From the cell containing the given text, extract its center point as (X, Y) coordinate. 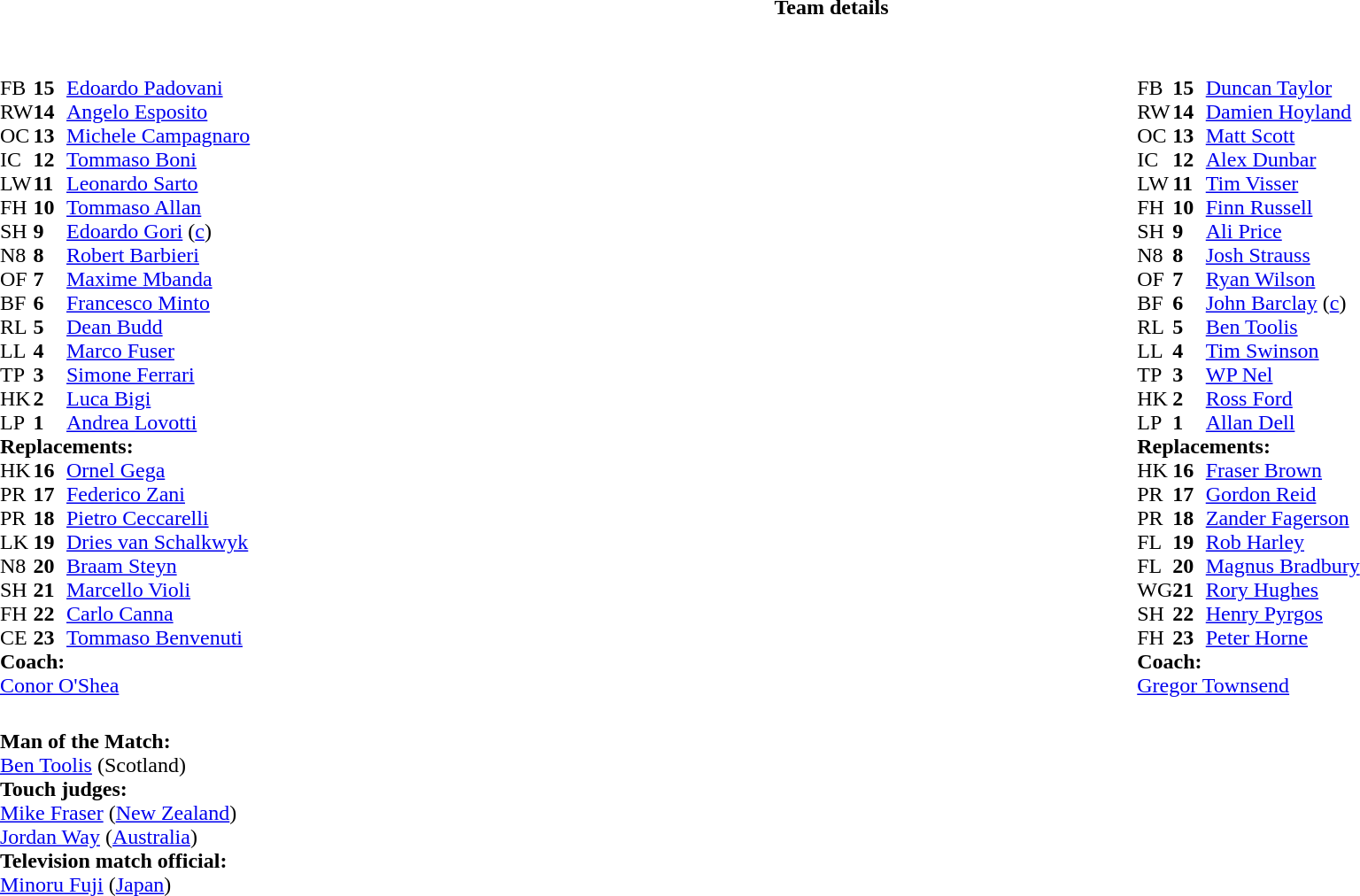
Tommaso Allan (158, 207)
Dean Budd (158, 328)
John Barclay (c) (1283, 303)
Marcello Violi (158, 590)
Luca Bigi (158, 398)
Maxime Mbanda (158, 280)
Ryan Wilson (1283, 280)
Dries van Schalkwyk (158, 542)
Tim Swinson (1283, 351)
CE (17, 637)
Francesco Minto (158, 303)
Rob Harley (1283, 542)
Alex Dunbar (1283, 159)
Ali Price (1283, 232)
Rory Hughes (1283, 590)
Tim Visser (1283, 184)
Fraser Brown (1283, 471)
Braam Steyn (158, 567)
Federico Zani (158, 494)
WP Nel (1283, 375)
Conor O'Shea (125, 685)
Ross Ford (1283, 398)
Ben Toolis (1283, 328)
Marco Fuser (158, 351)
Magnus Bradbury (1283, 567)
Peter Horne (1283, 637)
Tommaso Boni (158, 159)
Robert Barbieri (158, 255)
Zander Fagerson (1283, 519)
WG (1155, 590)
Edoardo Padovani (158, 89)
Pietro Ceccarelli (158, 519)
Andrea Lovotti (158, 423)
Josh Strauss (1283, 255)
Edoardo Gori (c) (158, 232)
Leonardo Sarto (158, 184)
Gregor Townsend (1248, 685)
Tommaso Benvenuti (158, 637)
Damien Hoyland (1283, 112)
LK (17, 542)
Matt Scott (1283, 136)
Finn Russell (1283, 207)
Duncan Taylor (1283, 89)
Simone Ferrari (158, 375)
Angelo Esposito (158, 112)
Ornel Gega (158, 471)
Allan Dell (1283, 423)
Michele Campagnaro (158, 136)
Carlo Canna (158, 614)
Henry Pyrgos (1283, 614)
Gordon Reid (1283, 494)
